Return (X, Y) of the center of cell containing provided text 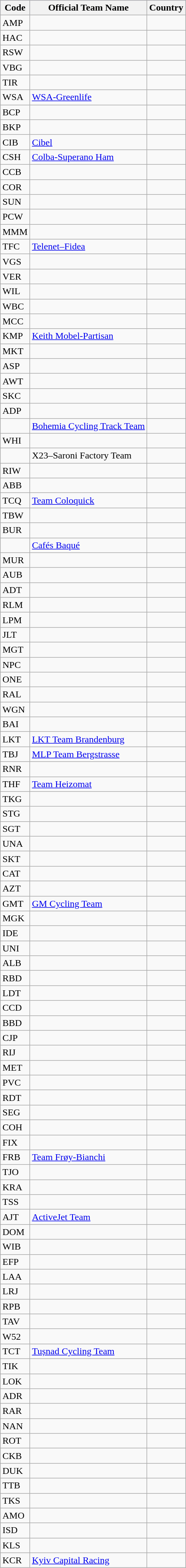
RIW (15, 471)
WSA-Greenlife (89, 97)
ONE (15, 680)
AJT (15, 1217)
CCD (15, 1008)
Telenet–Fidea (89, 247)
RAL (15, 695)
BBD (15, 1023)
TBW (15, 515)
Colba-Superano Ham (89, 157)
RIJ (15, 1053)
Team Heizomat (89, 784)
RNR (15, 769)
Cibel (89, 142)
COR (15, 187)
NAN (15, 1426)
BKP (15, 127)
AWT (15, 381)
ROT (15, 1441)
CCB (15, 172)
MGT (15, 649)
TCQ (15, 500)
MET (15, 1068)
Team Coloquick (89, 500)
LAA (15, 1277)
AMO (15, 1515)
ADT (15, 590)
Code (15, 8)
TCT (15, 1351)
LKT Team Brandenburg (89, 739)
Official Team Name (89, 8)
UNI (15, 948)
LRJ (15, 1292)
TSS (15, 1202)
VGS (15, 262)
TFC (15, 247)
LDT (15, 993)
KCR (15, 1560)
Kyiv Capital Racing (89, 1560)
COH (15, 1127)
VBG (15, 67)
RLM (15, 605)
SKT (15, 859)
PCW (15, 217)
RSW (15, 53)
FIX (15, 1142)
CIB (15, 142)
MCC (15, 321)
MMM (15, 232)
WBC (15, 306)
KMP (15, 336)
AZT (15, 888)
Cafés Baqué (89, 545)
DUK (15, 1471)
MKT (15, 351)
ActiveJet Team (89, 1217)
W52 (15, 1336)
RPB (15, 1306)
TBJ (15, 754)
AUB (15, 575)
TTB (15, 1486)
AMP (15, 23)
WIL (15, 291)
HAC (15, 38)
Team Frøy-Bianchi (89, 1157)
RBD (15, 978)
TAV (15, 1321)
WIB (15, 1247)
KRA (15, 1187)
LPM (15, 620)
ADP (15, 411)
IDE (15, 933)
SEG (15, 1112)
MGK (15, 919)
DOM (15, 1232)
WGN (15, 709)
CKB (15, 1456)
EFP (15, 1262)
X23–Saroni Factory Team (89, 456)
ISD (15, 1530)
WHI (15, 441)
CSH (15, 157)
JLT (15, 635)
ABB (15, 486)
MUR (15, 560)
TJO (15, 1172)
PVC (15, 1082)
GM Cycling Team (89, 903)
RAR (15, 1411)
BCP (15, 112)
CJP (15, 1038)
VER (15, 276)
Country (166, 8)
TKS (15, 1501)
GMT (15, 903)
WSA (15, 97)
Bohemia Cycling Track Team (89, 426)
RDT (15, 1097)
SUN (15, 202)
ADR (15, 1396)
TIK (15, 1366)
SGT (15, 829)
NPC (15, 665)
LKT (15, 739)
FRB (15, 1157)
UNA (15, 844)
CAT (15, 873)
LOK (15, 1381)
MLP Team Bergstrasse (89, 754)
TKG (15, 799)
BUR (15, 530)
ALB (15, 963)
STG (15, 814)
SKC (15, 396)
KLS (15, 1545)
THF (15, 784)
TIR (15, 82)
ASP (15, 366)
BAI (15, 724)
Keith Mobel-Partisan (89, 336)
Tușnad Cycling Team (89, 1351)
